Scan for the cell matching the given text and deliver its (x, y) coordinate at center. 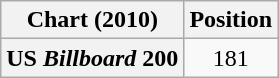
Chart (2010) (92, 20)
181 (231, 58)
US Billboard 200 (92, 58)
Position (231, 20)
